Provide the [X, Y] coordinate of the cell's center where the given text is located.  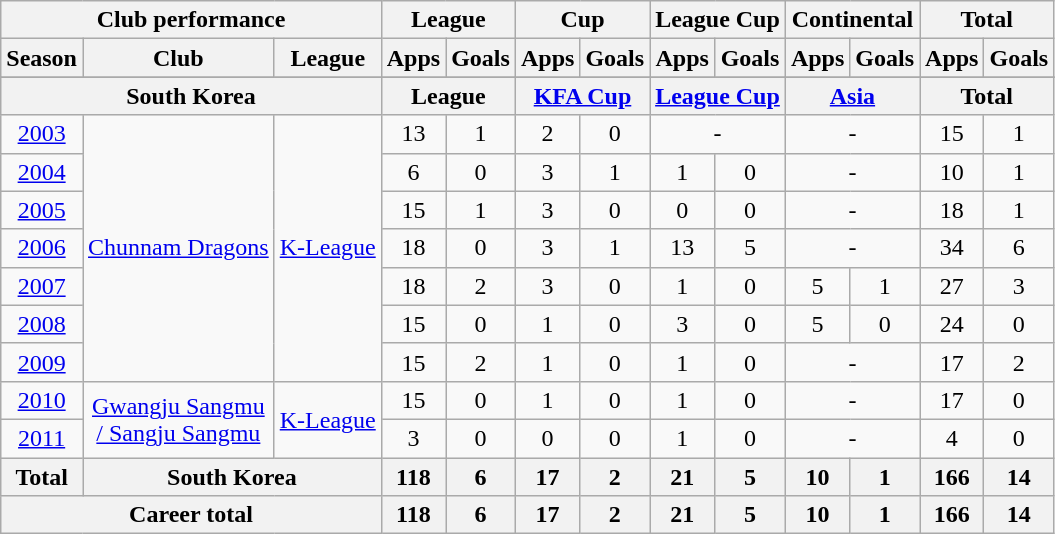
2007 [42, 286]
34 [952, 248]
Continental [852, 20]
Cup [582, 20]
KFA Cup [582, 96]
2006 [42, 248]
2008 [42, 324]
Chunnam Dragons [178, 248]
Club [178, 58]
Club performance [191, 20]
Gwangju Sangmu / Sangju Sangmu [178, 419]
Asia [852, 96]
2009 [42, 362]
2010 [42, 400]
2011 [42, 438]
27 [952, 286]
2004 [42, 172]
24 [952, 324]
2005 [42, 210]
2003 [42, 134]
4 [952, 438]
Career total [191, 515]
Season [42, 58]
